Provide the (x, y) coordinate of the cell's center where the given text is located.  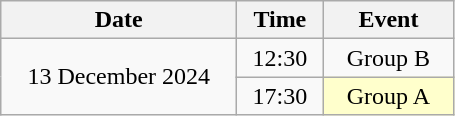
Group B (388, 58)
Event (388, 20)
13 December 2024 (119, 77)
Time (280, 20)
Date (119, 20)
17:30 (280, 96)
12:30 (280, 58)
Group A (388, 96)
